Search for the cell housing the specified text and yield its (X, Y) center coordinate. 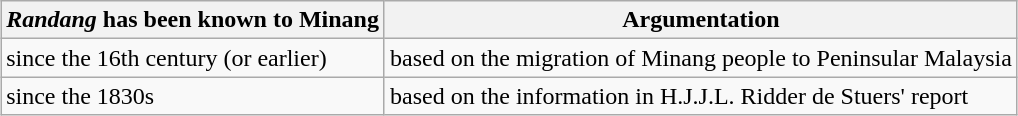
based on the migration of Minang people to Peninsular Malaysia (700, 58)
since the 1830s (193, 96)
Randang has been known to Minang (193, 20)
Argumentation (700, 20)
since the 16th century (or earlier) (193, 58)
based on the information in H.J.J.L. Ridder de Stuers' report (700, 96)
